Search for the cell housing the specified text and yield its [x, y] center coordinate. 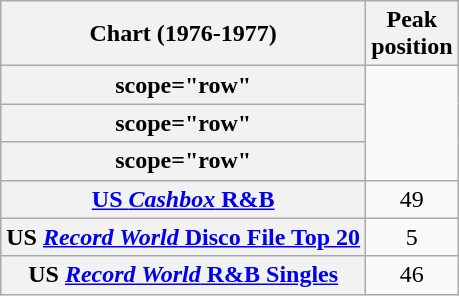
Chart (1976-1977) [184, 34]
US Cashbox R&B [184, 199]
5 [412, 237]
46 [412, 275]
US Record World R&B Singles [184, 275]
Peakposition [412, 34]
49 [412, 199]
US Record World Disco File Top 20 [184, 237]
